Pinpoint the cell where the given text exists, returning its [X, Y] midpoint coordinate. 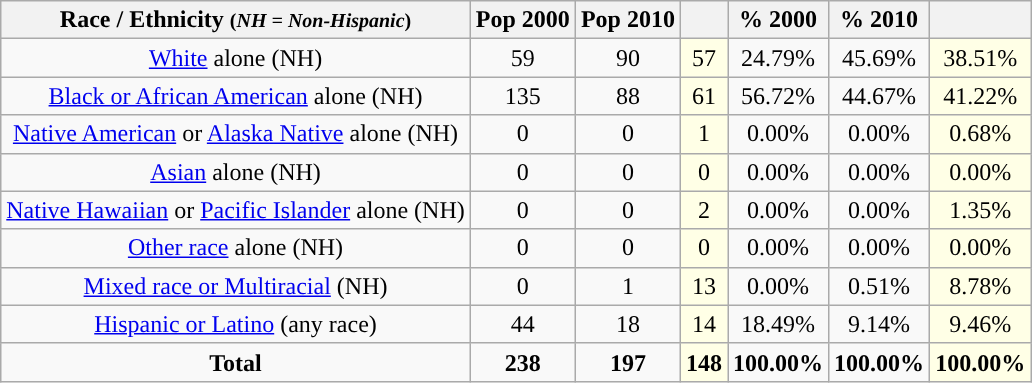
14 [704, 324]
59 [522, 58]
Other race alone (NH) [236, 248]
45.69% [880, 58]
56.72% [778, 96]
44.67% [880, 96]
9.46% [980, 324]
90 [628, 58]
38.51% [980, 58]
Pop 2010 [628, 20]
Hispanic or Latino (any race) [236, 324]
18 [628, 324]
Pop 2000 [522, 20]
0.68% [980, 134]
1.35% [980, 210]
White alone (NH) [236, 58]
Native Hawaiian or Pacific Islander alone (NH) [236, 210]
Race / Ethnicity (NH = Non-Hispanic) [236, 20]
41.22% [980, 96]
2 [704, 210]
Mixed race or Multiracial (NH) [236, 286]
Black or African American alone (NH) [236, 96]
8.78% [980, 286]
Asian alone (NH) [236, 172]
18.49% [778, 324]
135 [522, 96]
197 [628, 362]
57 [704, 58]
% 2000 [778, 20]
Native American or Alaska Native alone (NH) [236, 134]
44 [522, 324]
9.14% [880, 324]
148 [704, 362]
Total [236, 362]
88 [628, 96]
% 2010 [880, 20]
13 [704, 286]
0.51% [880, 286]
24.79% [778, 58]
238 [522, 362]
61 [704, 96]
